Find where the given text appears and provide that cell's center as (x, y) coordinate. 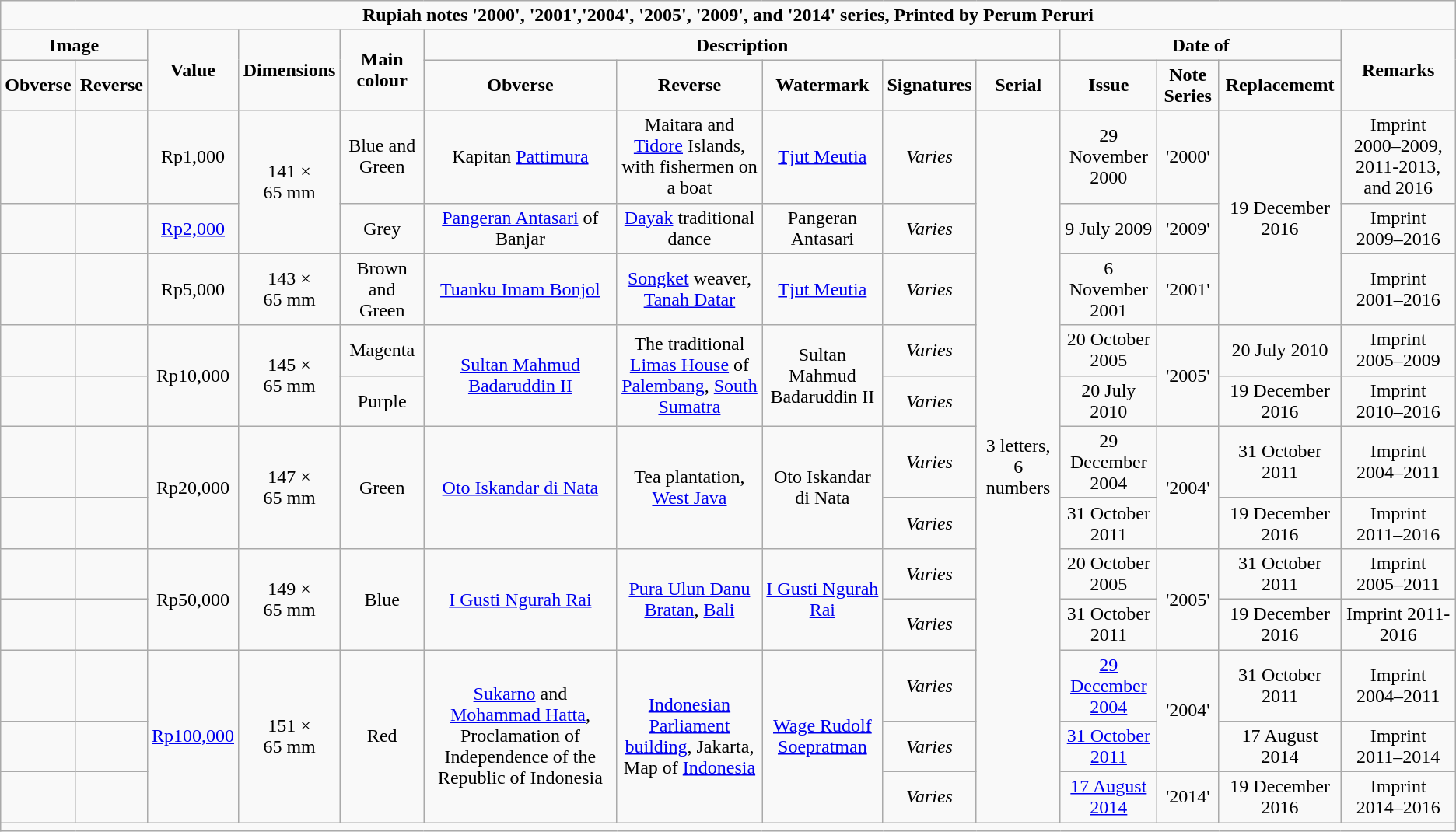
Rp1,000 (193, 157)
Note Series (1188, 86)
Value (193, 70)
Date of (1201, 45)
3 letters, 6 numbers (1018, 467)
9 July 2009 (1108, 229)
Blue (383, 599)
The traditional Limas House of Palembang, South Sumatra (689, 376)
Rp2,000 (193, 229)
6 November 2001 (1108, 289)
Imprint 2005–2011 (1398, 574)
Imprint 2011–2016 (1398, 523)
Green (383, 487)
'2001' (1188, 289)
Imprint 2005–2009 (1398, 350)
29 November 2000 (1108, 157)
Red (383, 736)
Blue and Green (383, 157)
Remarks (1398, 70)
Tuanku Imam Bonjol (520, 289)
145 × 65 mm (289, 376)
143 × 65 mm (289, 289)
Main colour (383, 70)
147 × 65 mm (289, 487)
Tea plantation, West Java (689, 487)
Sukarno and Mohammad Hatta, Proclamation of Independence of the Republic of Indonesia (520, 736)
Indonesian Parliament building, Jakarta, Map of Indonesia (689, 736)
Brown and Green (383, 289)
149 × 65 mm (289, 599)
Imprint 2001–2016 (1398, 289)
Dayak traditional dance (689, 229)
Pangeran Antasari (823, 229)
Wage Rudolf Soepratman (823, 736)
Imprint 2010–2016 (1398, 401)
Imprint 2014–2016 (1398, 798)
Signatures (929, 86)
Rupiah notes '2000', '2001','2004', '2005', '2009', and '2014' series, Printed by Perum Peruri (728, 16)
'2014' (1188, 798)
Rp50,000 (193, 599)
Purple (383, 401)
Pura Ulun Danu Bratan, Bali (689, 599)
Rp20,000 (193, 487)
Dimensions (289, 70)
Pangeran Antasari of Banjar (520, 229)
Kapitan Pattimura (520, 157)
151 × 65 mm (289, 736)
Rp5,000 (193, 289)
Replacememt (1280, 86)
Maitara and Tidore Islands, with fishermen on a boat (689, 157)
Grey (383, 229)
'2000' (1188, 157)
Serial (1018, 86)
'2009' (1188, 229)
Songket weaver, Tanah Datar (689, 289)
Imprint 2011-2016 (1398, 624)
Imprint 2011–2014 (1398, 746)
Watermark (823, 86)
Rp100,000 (193, 736)
Image (75, 45)
Issue (1108, 86)
Rp10,000 (193, 376)
Imprint 2000–2009, 2011-2013, and 2016 (1398, 157)
141 × 65 mm (289, 182)
Magenta (383, 350)
Description (742, 45)
Imprint 2009–2016 (1398, 229)
